Find where the given text appears and provide that cell's center as [x, y] coordinate. 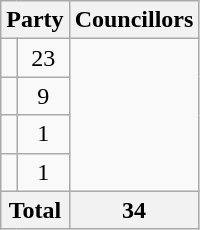
Party [35, 20]
34 [134, 210]
Total [35, 210]
9 [43, 96]
23 [43, 58]
Councillors [134, 20]
